Return [x, y] of the center of cell containing provided text 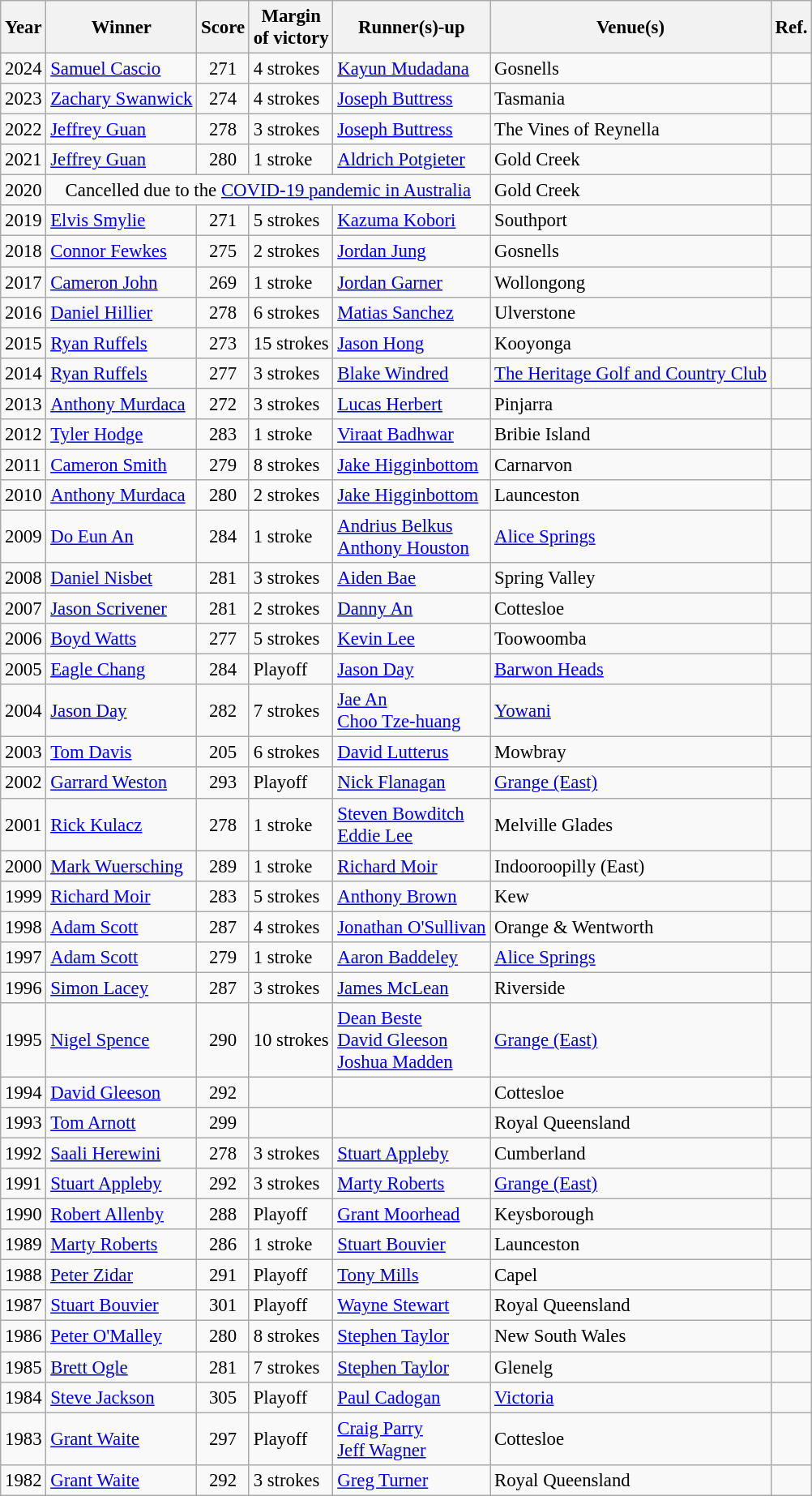
Jason Hong [412, 343]
Jae An Choo Tze-huang [412, 710]
Kazuma Kobori [412, 221]
Tony Mills [412, 1275]
Toowoomba [630, 639]
2010 [24, 495]
290 [224, 1040]
2014 [24, 373]
Winner [122, 28]
Wollongong [630, 282]
Boyd Watts [122, 639]
Indooroopilly (East) [630, 866]
Jason Scrivener [122, 609]
Cancelled due to the COVID-19 pandemic in Australia [268, 191]
Nigel Spence [122, 1040]
Peter Zidar [122, 1275]
15 strokes [291, 343]
Capel [630, 1275]
Wayne Stewart [412, 1306]
2009 [24, 537]
Steve Jackson [122, 1397]
Glenelg [630, 1367]
Tom Arnott [122, 1123]
1995 [24, 1040]
Pinjarra [630, 404]
1987 [24, 1306]
297 [224, 1438]
Steven Bowditch Eddie Lee [412, 824]
269 [224, 282]
Aiden Bae [412, 578]
299 [224, 1123]
Do Eun An [122, 537]
Cameron John [122, 282]
Orange & Wentworth [630, 927]
Southport [630, 221]
Zachary Swanwick [122, 99]
2005 [24, 670]
Daniel Nisbet [122, 578]
1984 [24, 1397]
Aldrich Potgieter [412, 160]
1999 [24, 896]
2007 [24, 609]
2020 [24, 191]
305 [224, 1397]
1997 [24, 958]
Riverside [630, 988]
291 [224, 1275]
2013 [24, 404]
2006 [24, 639]
Keysborough [630, 1215]
Melville Glades [630, 824]
Grant Moorhead [412, 1215]
Aaron Baddeley [412, 958]
Elvis Smylie [122, 221]
1998 [24, 927]
2021 [24, 160]
Ulverstone [630, 312]
Anthony Brown [412, 896]
The Vines of Reynella [630, 130]
Tasmania [630, 99]
1982 [24, 1480]
289 [224, 866]
Simon Lacey [122, 988]
David Gleeson [122, 1092]
Connor Fewkes [122, 251]
1986 [24, 1336]
2024 [24, 69]
1996 [24, 988]
Mowbray [630, 752]
Lucas Herbert [412, 404]
1983 [24, 1438]
1988 [24, 1275]
Carnarvon [630, 465]
Nick Flanagan [412, 783]
205 [224, 752]
James McLean [412, 988]
Victoria [630, 1397]
Brett Ogle [122, 1367]
Jordan Jung [412, 251]
282 [224, 710]
Paul Cadogan [412, 1397]
Craig Parry Jeff Wagner [412, 1438]
273 [224, 343]
10 strokes [291, 1040]
Yowani [630, 710]
1994 [24, 1092]
2023 [24, 99]
275 [224, 251]
Tom Davis [122, 752]
2018 [24, 251]
2003 [24, 752]
David Lutterus [412, 752]
The Heritage Golf and Country Club [630, 373]
Andrius Belkus Anthony Houston [412, 537]
Kew [630, 896]
2016 [24, 312]
Barwon Heads [630, 670]
Daniel Hillier [122, 312]
Ref. [791, 28]
Matias Sanchez [412, 312]
1993 [24, 1123]
Greg Turner [412, 1480]
2002 [24, 783]
Viraat Badhwar [412, 435]
Bribie Island [630, 435]
2015 [24, 343]
Dean Beste David Gleeson Joshua Madden [412, 1040]
Cameron Smith [122, 465]
2012 [24, 435]
286 [224, 1245]
Marginof victory [291, 28]
2017 [24, 282]
Danny An [412, 609]
2022 [24, 130]
Runner(s)-up [412, 28]
Garrard Weston [122, 783]
2008 [24, 578]
1992 [24, 1154]
1991 [24, 1184]
2000 [24, 866]
2019 [24, 221]
Spring Valley [630, 578]
Kayun Mudadana [412, 69]
Cumberland [630, 1154]
Kevin Lee [412, 639]
1989 [24, 1245]
Venue(s) [630, 28]
Kooyonga [630, 343]
Rick Kulacz [122, 824]
301 [224, 1306]
288 [224, 1215]
1985 [24, 1367]
272 [224, 404]
Score [224, 28]
Saali Herewini [122, 1154]
Jonathan O'Sullivan [412, 927]
Samuel Cascio [122, 69]
Eagle Chang [122, 670]
Robert Allenby [122, 1215]
New South Wales [630, 1336]
Year [24, 28]
1990 [24, 1215]
Tyler Hodge [122, 435]
Blake Windred [412, 373]
2011 [24, 465]
Peter O'Malley [122, 1336]
2004 [24, 710]
274 [224, 99]
293 [224, 783]
Jordan Garner [412, 282]
2001 [24, 824]
Mark Wuersching [122, 866]
